Detect which cell encompasses the target text, then output its [X, Y] center coordinate. 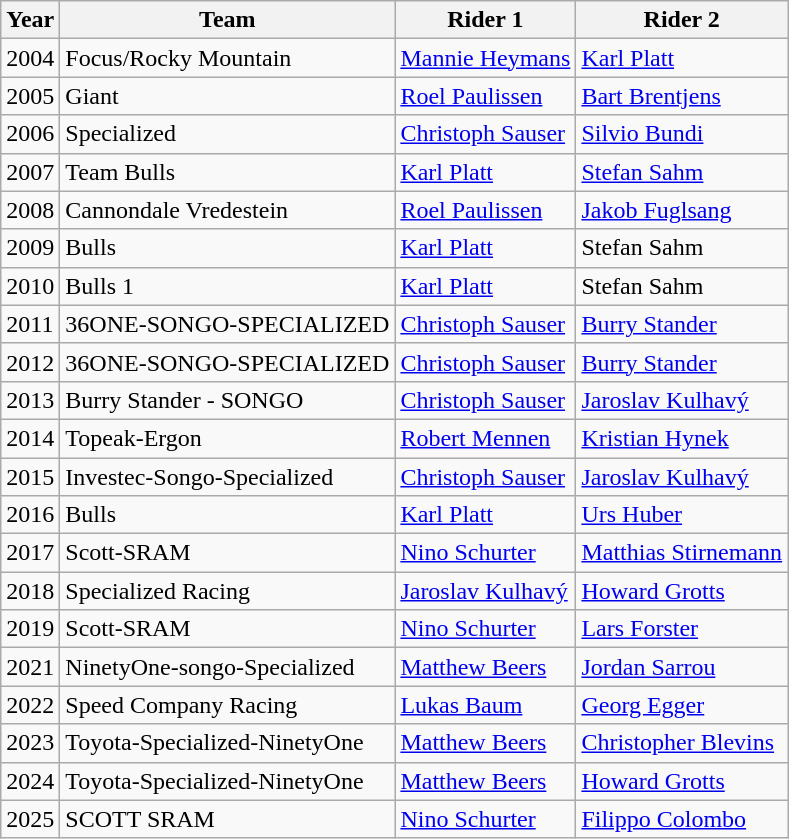
Investec-Songo-Specialized [228, 477]
2018 [30, 591]
2007 [30, 172]
2021 [30, 667]
2015 [30, 477]
Topeak-Ergon [228, 438]
Jordan Sarrou [682, 667]
Robert Mennen [486, 438]
Speed Company Racing [228, 705]
Kristian Hynek [682, 438]
2016 [30, 515]
Cannondale Vredestein [228, 210]
2013 [30, 400]
2024 [30, 781]
Georg Egger [682, 705]
Christopher Blevins [682, 743]
2023 [30, 743]
Lukas Baum [486, 705]
2004 [30, 58]
Year [30, 20]
2025 [30, 819]
Urs Huber [682, 515]
Team Bulls [228, 172]
Giant [228, 96]
Matthias Stirnemann [682, 553]
Specialized Racing [228, 591]
2011 [30, 324]
Team [228, 20]
NinetyOne-songo-Specialized [228, 667]
2010 [30, 286]
Jakob Fuglsang [682, 210]
Rider 2 [682, 20]
Rider 1 [486, 20]
Bulls 1 [228, 286]
Filippo Colombo [682, 819]
2017 [30, 553]
Silvio Bundi [682, 134]
2022 [30, 705]
2008 [30, 210]
2009 [30, 248]
SCOTT SRAM [228, 819]
2019 [30, 629]
Mannie Heymans [486, 58]
Lars Forster [682, 629]
2012 [30, 362]
Focus/Rocky Mountain [228, 58]
Specialized [228, 134]
2014 [30, 438]
2005 [30, 96]
Bart Brentjens [682, 96]
2006 [30, 134]
Burry Stander - SONGO [228, 400]
